Return [x, y] of the center of cell containing provided text 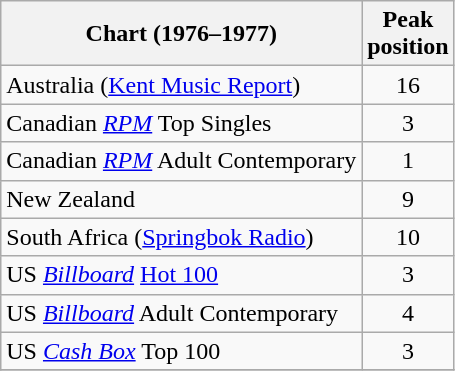
Canadian RPM Adult Contemporary [182, 161]
Peakposition [408, 34]
US Billboard Adult Contemporary [182, 313]
16 [408, 85]
New Zealand [182, 199]
South Africa (Springbok Radio) [182, 237]
1 [408, 161]
Australia (Kent Music Report) [182, 85]
Chart (1976–1977) [182, 34]
US Cash Box Top 100 [182, 351]
4 [408, 313]
Canadian RPM Top Singles [182, 123]
10 [408, 237]
US Billboard Hot 100 [182, 275]
9 [408, 199]
